For the text-containing cell, return its midpoint in (x, y) coordinate format. 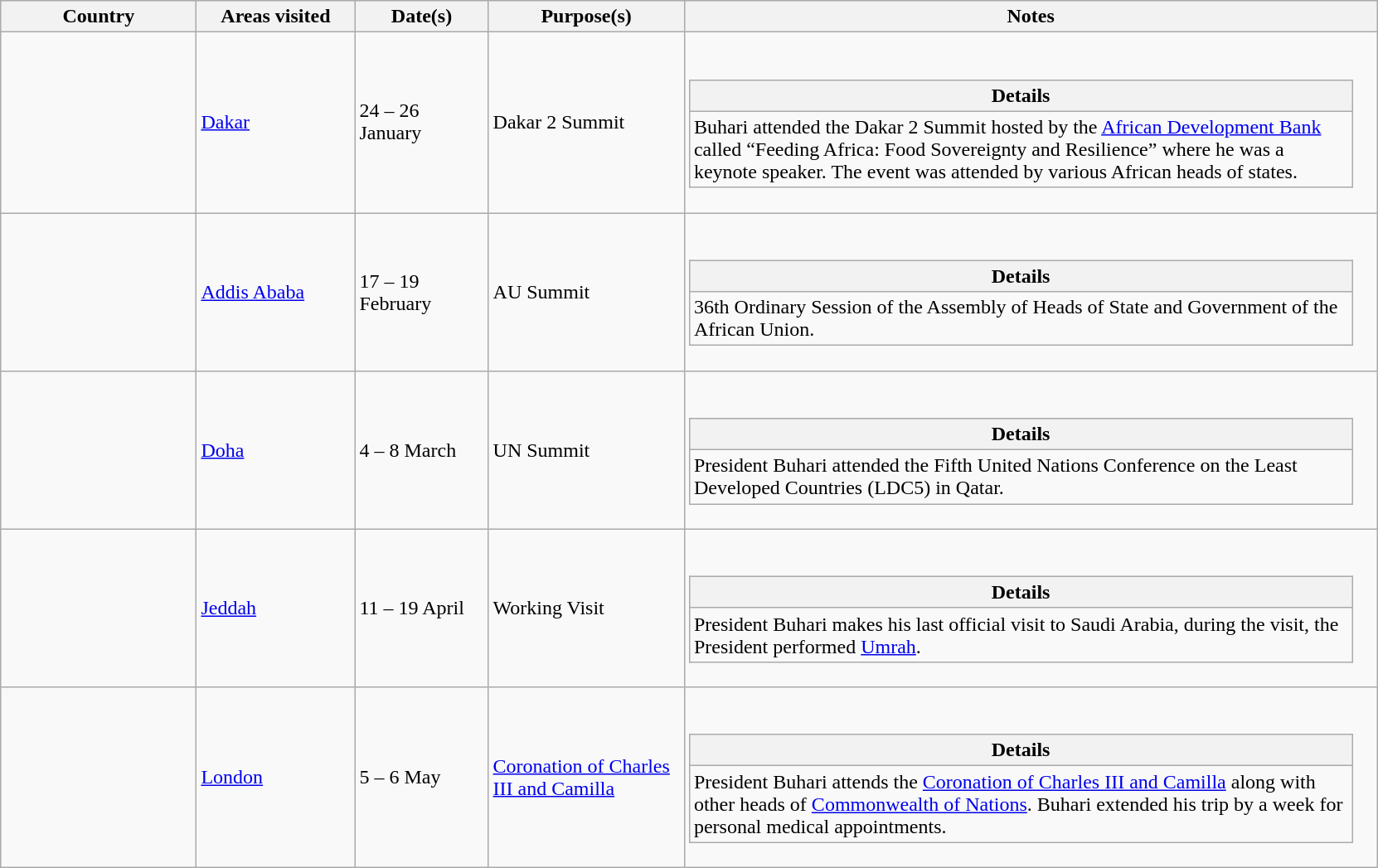
London (275, 778)
Details President Buhari attended the Fifth United Nations Conference on the Least Developed Countries (LDC5) in Qatar. (1031, 449)
5 – 6 May (421, 778)
Details President Buhari makes his last official visit to Saudi Arabia, during the visit, the President performed Umrah. (1031, 609)
Purpose(s) (586, 17)
17 – 19 February (421, 292)
11 – 19 April (421, 609)
AU Summit (586, 292)
Dakar 2 Summit (586, 123)
36th Ordinary Session of the Assembly of Heads of State and Government of the African Union. (1021, 318)
4 – 8 March (421, 449)
Addis Ababa (275, 292)
Date(s) (421, 17)
President Buhari attended the Fifth United Nations Conference on the Least Developed Countries (LDC5) in Qatar. (1021, 478)
Doha (275, 449)
Areas visited (275, 17)
Dakar (275, 123)
President Buhari makes his last official visit to Saudi Arabia, during the visit, the President performed Umrah. (1021, 635)
Working Visit (586, 609)
Jeddah (275, 609)
Details 36th Ordinary Session of the Assembly of Heads of State and Government of the African Union. (1031, 292)
Coronation of Charles III and Camilla (586, 778)
Notes (1031, 17)
Country (99, 17)
24 – 26 January (421, 123)
UN Summit (586, 449)
